Scan for the cell matching the given text and deliver its [x, y] coordinate at center. 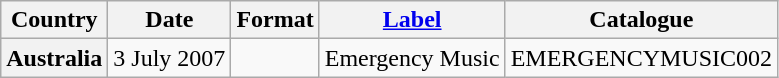
Format [275, 20]
Label [412, 20]
3 July 2007 [170, 58]
Catalogue [641, 20]
Country [54, 20]
Australia [54, 58]
Emergency Music [412, 58]
Date [170, 20]
EMERGENCYMUSIC002 [641, 58]
